Output the [X, Y] coordinate of the center of the cell containing the given text.  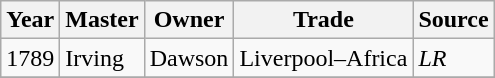
Source [454, 20]
1789 [30, 58]
Master [102, 20]
LR [454, 58]
Owner [189, 20]
Year [30, 20]
Irving [102, 58]
Dawson [189, 58]
Trade [324, 20]
Liverpool–Africa [324, 58]
